Search for the cell housing the specified text and yield its (X, Y) center coordinate. 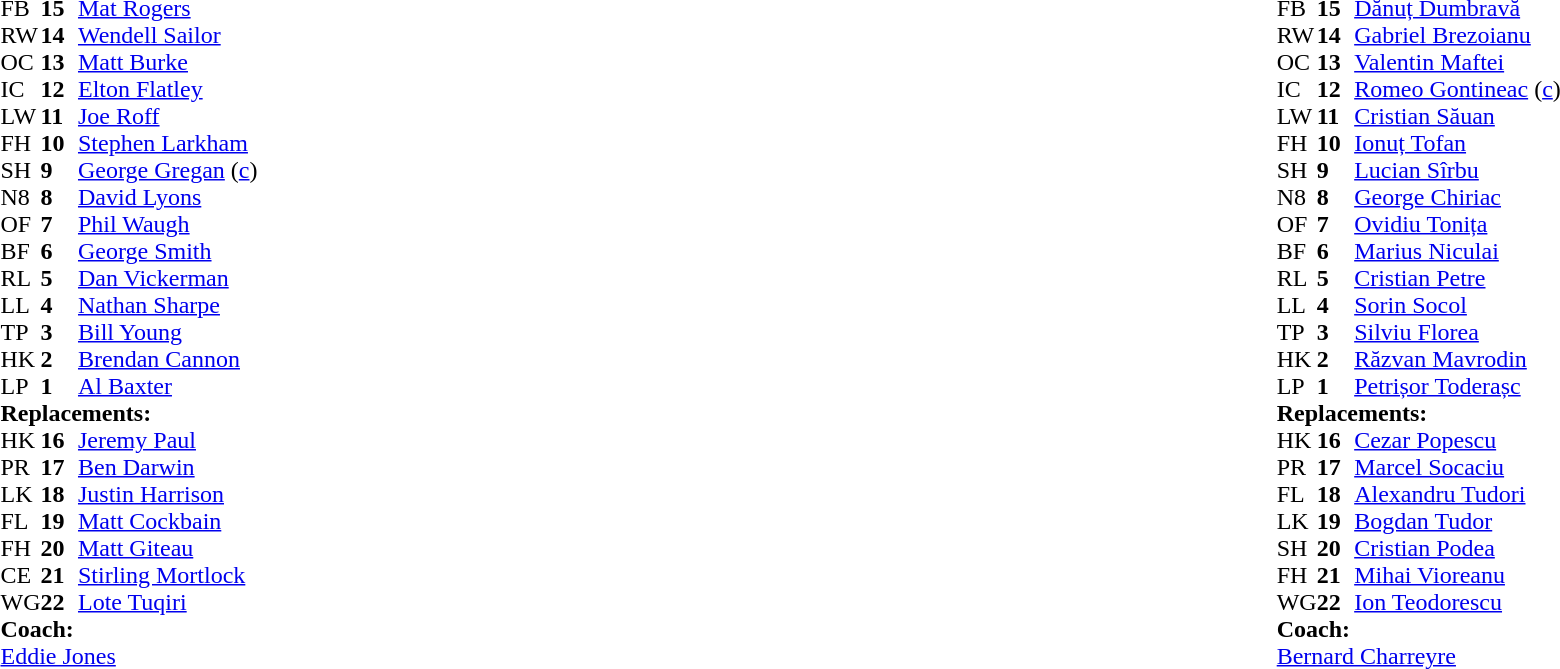
George Gregan (c) (168, 170)
Dan Vickerman (168, 278)
David Lyons (168, 198)
Al Baxter (168, 386)
Matt Giteau (168, 548)
Replacements: (128, 414)
Wendell Sailor (168, 36)
George Smith (168, 252)
Stirling Mortlock (168, 576)
Stephen Larkham (168, 144)
Brendan Cannon (168, 360)
Joe Roff (168, 116)
Elton Flatley (168, 90)
CE (20, 576)
Phil Waugh (168, 224)
Justin Harrison (168, 494)
Coach: (128, 630)
Bill Young (168, 332)
Ben Darwin (168, 468)
Jeremy Paul (168, 440)
Lote Tuqiri (168, 602)
Matt Burke (168, 62)
Eddie Jones (128, 656)
Matt Cockbain (168, 522)
Nathan Sharpe (168, 306)
